Identify which cell holds the provided text, then report its [X, Y] central coordinate. 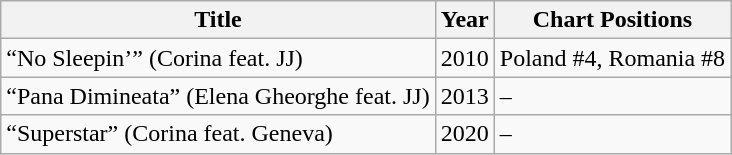
Poland #4, Romania #8 [612, 58]
2020 [464, 134]
“Superstar” (Corina feat. Geneva) [218, 134]
“Pana Dimineata” (Elena Gheorghe feat. JJ) [218, 96]
2010 [464, 58]
Chart Positions [612, 20]
“No Sleepin’” (Corina feat. JJ) [218, 58]
Year [464, 20]
Title [218, 20]
2013 [464, 96]
